Provide the (x, y) coordinate of the cell's center where the given text is located.  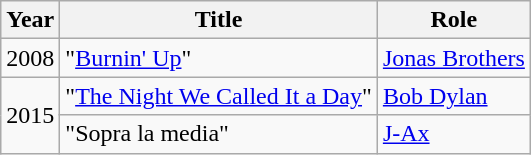
2015 (30, 115)
J-Ax (454, 134)
Year (30, 20)
"Sopra la media" (219, 134)
Role (454, 20)
2008 (30, 58)
"Burnin' Up" (219, 58)
"The Night We Called It a Day" (219, 96)
Bob Dylan (454, 96)
Title (219, 20)
Jonas Brothers (454, 58)
